Provide the (X, Y) coordinate of the cell's center where the given text is located.  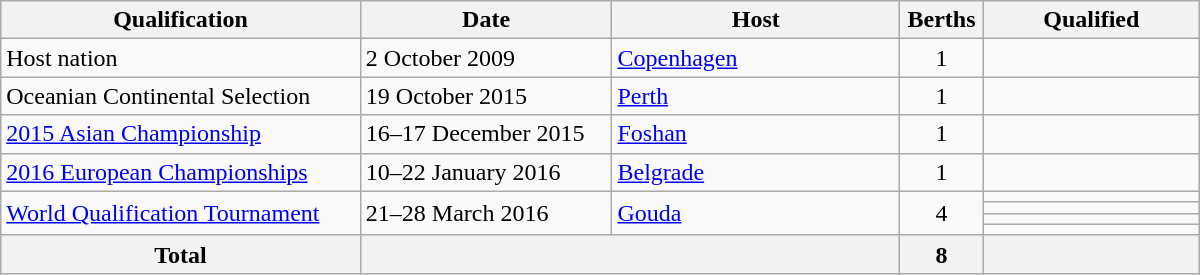
4 (942, 213)
Qualified (1091, 20)
Copenhagen (756, 58)
World Qualification Tournament (181, 213)
Host nation (181, 58)
8 (942, 254)
16–17 December 2015 (486, 134)
Perth (756, 96)
Belgrade (756, 172)
Oceanian Continental Selection (181, 96)
10–22 January 2016 (486, 172)
2015 Asian Championship (181, 134)
Gouda (756, 213)
Qualification (181, 20)
2 October 2009 (486, 58)
Foshan (756, 134)
Host (756, 20)
2016 European Championships (181, 172)
Berths (942, 20)
19 October 2015 (486, 96)
Date (486, 20)
Total (181, 254)
21–28 March 2016 (486, 213)
